Find where the given text appears and provide that cell's center as [x, y] coordinate. 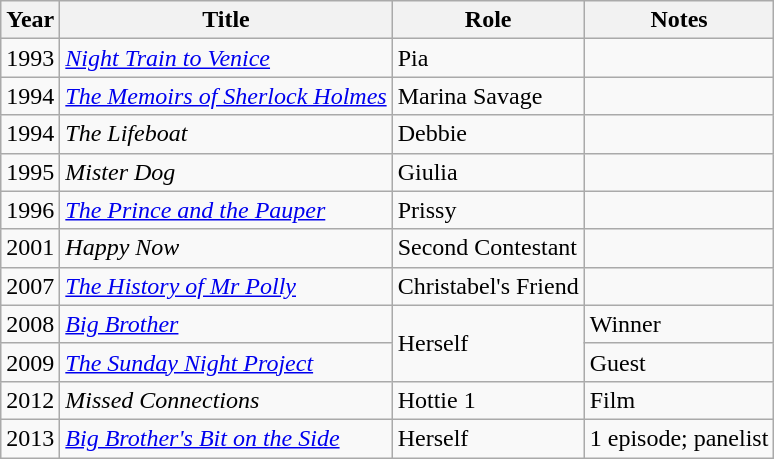
Guest [679, 362]
Prissy [488, 210]
Debbie [488, 134]
Big Brother [226, 324]
2008 [30, 324]
Big Brother's Bit on the Side [226, 438]
1993 [30, 58]
The Memoirs of Sherlock Holmes [226, 96]
Happy Now [226, 248]
Film [679, 400]
Giulia [488, 172]
The History of Mr Polly [226, 286]
Hottie 1 [488, 400]
The Lifeboat [226, 134]
Notes [679, 20]
2001 [30, 248]
1996 [30, 210]
The Prince and the Pauper [226, 210]
Year [30, 20]
2009 [30, 362]
The Sunday Night Project [226, 362]
Night Train to Venice [226, 58]
1 episode; panelist [679, 438]
2012 [30, 400]
Missed Connections [226, 400]
Winner [679, 324]
2007 [30, 286]
Title [226, 20]
Christabel's Friend [488, 286]
Marina Savage [488, 96]
2013 [30, 438]
Pia [488, 58]
1995 [30, 172]
Second Contestant [488, 248]
Mister Dog [226, 172]
Role [488, 20]
